Return the [X, Y] coordinate for the center point of the cell that contains the specified text.  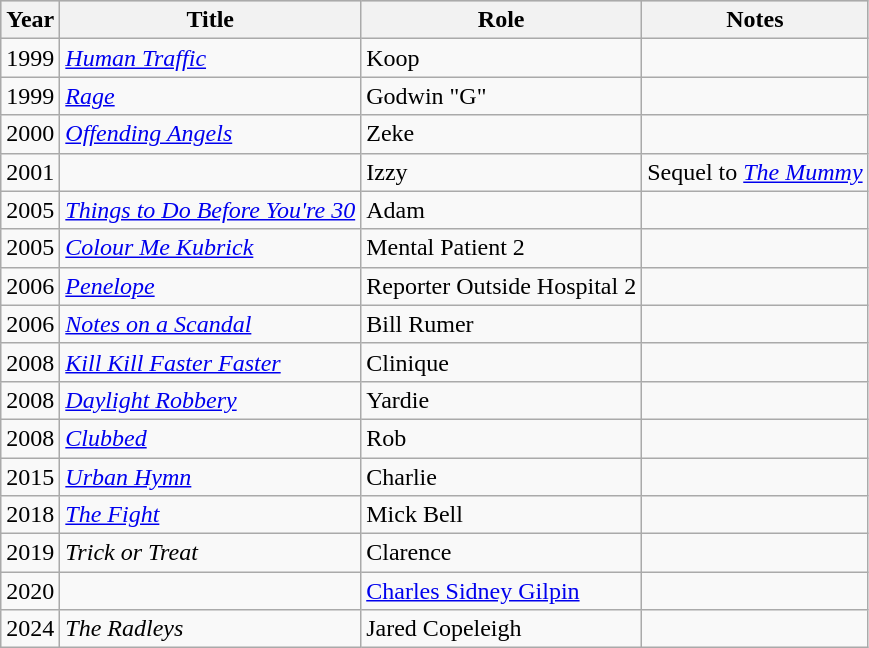
Sequel to The Mummy [755, 172]
Notes on a Scandal [210, 324]
Notes [755, 20]
The Fight [210, 515]
The Radleys [210, 629]
Koop [502, 58]
Charles Sidney Gilpin [502, 591]
Charlie [502, 477]
Adam [502, 210]
Clarence [502, 553]
Yardie [502, 400]
Kill Kill Faster Faster [210, 362]
Izzy [502, 172]
Things to Do Before You're 30 [210, 210]
Title [210, 20]
2019 [30, 553]
Bill Rumer [502, 324]
Colour Me Kubrick [210, 248]
Rage [210, 96]
2020 [30, 591]
Zeke [502, 134]
Clubbed [210, 438]
2024 [30, 629]
Godwin "G" [502, 96]
Human Traffic [210, 58]
Role [502, 20]
Daylight Robbery [210, 400]
2018 [30, 515]
Jared Copeleigh [502, 629]
Penelope [210, 286]
Mental Patient 2 [502, 248]
Rob [502, 438]
Clinique [502, 362]
Urban Hymn [210, 477]
Reporter Outside Hospital 2 [502, 286]
2015 [30, 477]
Mick Bell [502, 515]
Trick or Treat [210, 553]
2000 [30, 134]
Year [30, 20]
2001 [30, 172]
Offending Angels [210, 134]
